Determine the (X, Y) coordinate at the center of the cell enclosing the given text.  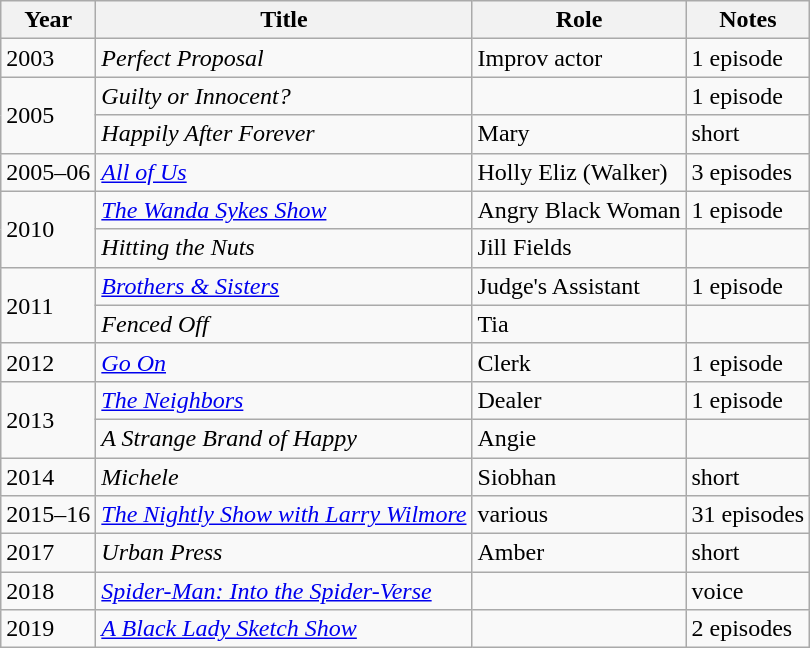
2003 (48, 58)
Spider-Man: Into the Spider-Verse (284, 591)
Angry Black Woman (579, 210)
Judge's Assistant (579, 286)
Year (48, 20)
Michele (284, 477)
2 episodes (748, 629)
2005 (48, 115)
2005–06 (48, 172)
2010 (48, 229)
Jill Fields (579, 248)
2017 (48, 553)
Tia (579, 324)
Perfect Proposal (284, 58)
2011 (48, 305)
Go On (284, 362)
2019 (48, 629)
The Neighbors (284, 400)
2012 (48, 362)
3 episodes (748, 172)
Siobhan (579, 477)
various (579, 515)
Fenced Off (284, 324)
voice (748, 591)
A Black Lady Sketch Show (284, 629)
2018 (48, 591)
31 episodes (748, 515)
The Wanda Sykes Show (284, 210)
Urban Press (284, 553)
Angie (579, 438)
2014 (48, 477)
2015–16 (48, 515)
All of Us (284, 172)
Mary (579, 134)
Guilty or Innocent? (284, 96)
Dealer (579, 400)
Notes (748, 20)
Title (284, 20)
Hitting the Nuts (284, 248)
2013 (48, 419)
Amber (579, 553)
The Nightly Show with Larry Wilmore (284, 515)
Holly Eliz (Walker) (579, 172)
Clerk (579, 362)
Happily After Forever (284, 134)
A Strange Brand of Happy (284, 438)
Role (579, 20)
Brothers & Sisters (284, 286)
Improv actor (579, 58)
